Provide the (x, y) coordinate of the cell's center where the given text is located.  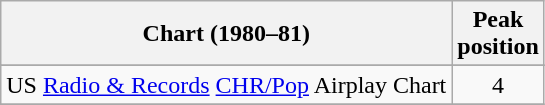
Chart (1980–81) (226, 34)
US Radio & Records CHR/Pop Airplay Chart (226, 85)
Peakposition (498, 34)
4 (498, 85)
